Scan for the cell matching the given text and deliver its (x, y) coordinate at center. 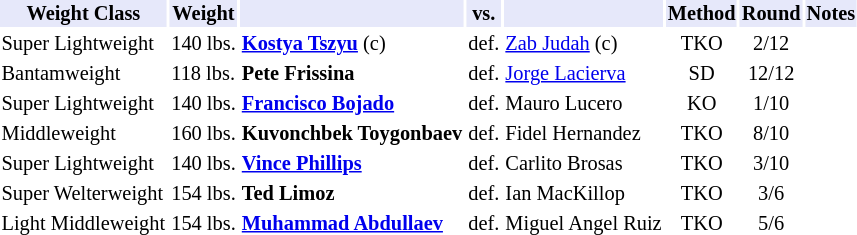
Kuvonchbek Toygonbaev (352, 134)
Jorge Lacierva (584, 74)
Ted Limoz (352, 194)
Mauro Lucero (584, 104)
12/12 (771, 74)
154 lbs. (204, 194)
Pete Frissina (352, 74)
Weight Class (84, 14)
Kostya Tszyu (c) (352, 44)
SD (702, 74)
Weight (204, 14)
Fidel Hernandez (584, 134)
1/10 (771, 104)
Super Welterweight (84, 194)
Bantamweight (84, 74)
vs. (484, 14)
Method (702, 14)
KO (702, 104)
Notes (831, 14)
Ian MacKillop (584, 194)
Round (771, 14)
Middleweight (84, 134)
2/12 (771, 44)
Carlito Brosas (584, 164)
Zab Judah (c) (584, 44)
Francisco Bojado (352, 104)
Vince Phillips (352, 164)
8/10 (771, 134)
3/6 (771, 194)
3/10 (771, 164)
160 lbs. (204, 134)
118 lbs. (204, 74)
